Scan for the cell matching the given text and deliver its [X, Y] coordinate at center. 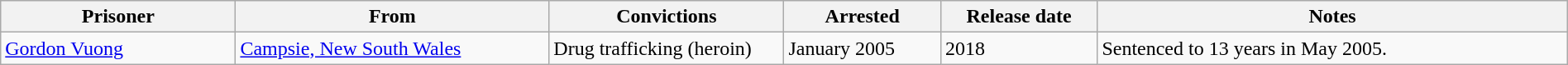
2018 [1019, 48]
Release date [1019, 17]
Drug trafficking (heroin) [667, 48]
Convictions [667, 17]
January 2005 [862, 48]
Arrested [862, 17]
From [392, 17]
Campsie, New South Wales [392, 48]
Prisoner [118, 17]
Notes [1332, 17]
Gordon Vuong [118, 48]
Sentenced to 13 years in May 2005. [1332, 48]
